Extract the (X, Y) coordinate from the center of the cell holding the provided text.  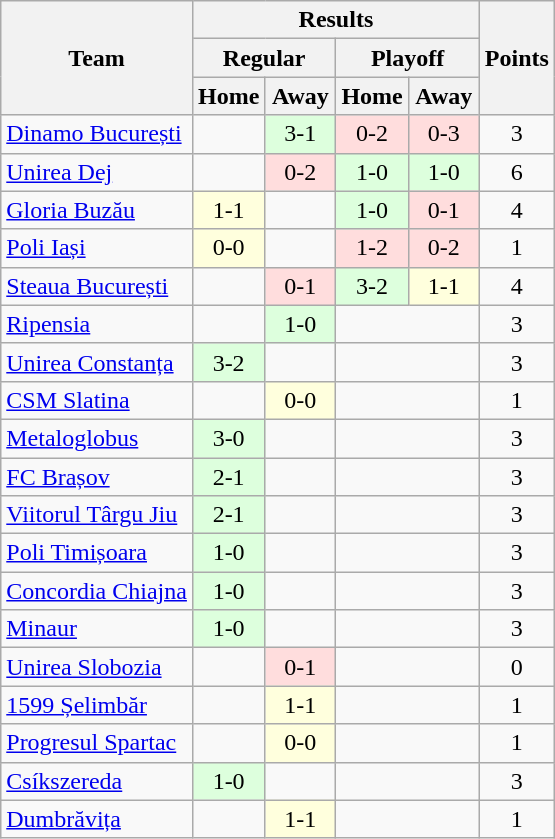
Unirea Constanța (97, 362)
0-3 (444, 134)
Metaloglobus (97, 438)
Minaur (97, 629)
Steaua București (97, 286)
Points (516, 58)
Unirea Slobozia (97, 667)
Gloria Buzău (97, 210)
6 (516, 172)
Concordia Chiajna (97, 591)
Regular (264, 58)
Dinamo București (97, 134)
Dumbrăvița (97, 819)
1599 Șelimbăr (97, 705)
Unirea Dej (97, 172)
3-0 (228, 438)
Viitorul Târgu Jiu (97, 515)
0 (516, 667)
CSM Slatina (97, 400)
Playoff (408, 58)
1-2 (372, 248)
Progresul Spartac (97, 743)
Poli Timișoara (97, 553)
Team (97, 58)
Ripensia (97, 324)
3-1 (300, 134)
Poli Iași (97, 248)
Results (336, 20)
Csíkszereda (97, 781)
FC Brașov (97, 477)
